Search for the cell housing the specified text and yield its (x, y) center coordinate. 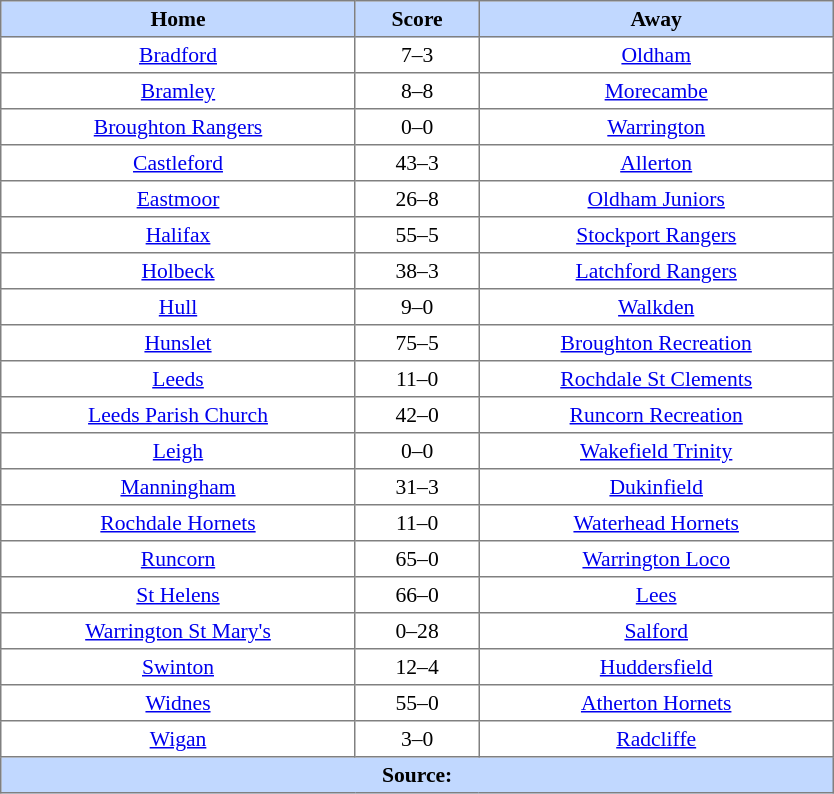
Latchford Rangers (656, 271)
Waterhead Hornets (656, 523)
Dukinfield (656, 487)
65–0 (417, 559)
9–0 (417, 307)
Leeds (178, 379)
Morecambe (656, 91)
Swinton (178, 667)
Hunslet (178, 343)
Bramley (178, 91)
Wakefield Trinity (656, 451)
Bradford (178, 55)
Halifax (178, 235)
7–3 (417, 55)
38–3 (417, 271)
8–8 (417, 91)
Rochdale Hornets (178, 523)
Oldham Juniors (656, 199)
Wigan (178, 739)
55–5 (417, 235)
Holbeck (178, 271)
Broughton Recreation (656, 343)
Oldham (656, 55)
Walkden (656, 307)
Stockport Rangers (656, 235)
Atherton Hornets (656, 703)
Warrington Loco (656, 559)
Manningham (178, 487)
12–4 (417, 667)
Widnes (178, 703)
0–28 (417, 631)
Home (178, 19)
Runcorn Recreation (656, 415)
Rochdale St Clements (656, 379)
Away (656, 19)
3–0 (417, 739)
55–0 (417, 703)
Hull (178, 307)
Lees (656, 595)
Broughton Rangers (178, 127)
Source: (418, 775)
66–0 (417, 595)
Leeds Parish Church (178, 415)
Eastmoor (178, 199)
Salford (656, 631)
43–3 (417, 163)
31–3 (417, 487)
Runcorn (178, 559)
Huddersfield (656, 667)
St Helens (178, 595)
Leigh (178, 451)
Score (417, 19)
26–8 (417, 199)
Castleford (178, 163)
42–0 (417, 415)
Allerton (656, 163)
Warrington (656, 127)
75–5 (417, 343)
Warrington St Mary's (178, 631)
Radcliffe (656, 739)
